Output the [x, y] coordinate of the center of the cell containing the given text.  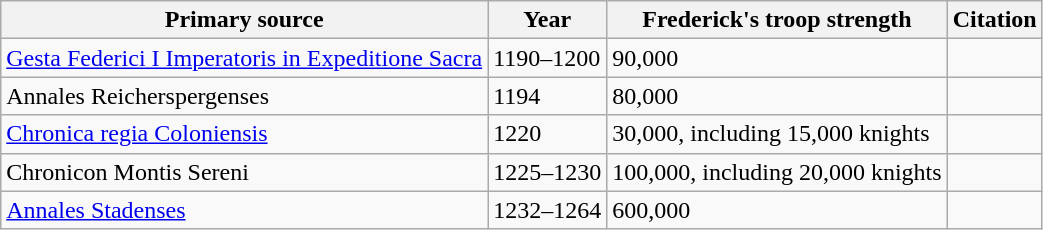
1194 [548, 96]
1190–1200 [548, 58]
Frederick's troop strength [777, 20]
Year [548, 20]
Citation [994, 20]
600,000 [777, 210]
Gesta Federici I Imperatoris in Expeditione Sacra [244, 58]
1232–1264 [548, 210]
30,000, including 15,000 knights [777, 134]
90,000 [777, 58]
80,000 [777, 96]
Chronicon Montis Sereni [244, 172]
100,000, including 20,000 knights [777, 172]
1225–1230 [548, 172]
Annales Stadenses [244, 210]
Primary source [244, 20]
Annales Reicherspergenses [244, 96]
Chronica regia Coloniensis [244, 134]
1220 [548, 134]
